Identify which cell holds the provided text, then report its [X, Y] central coordinate. 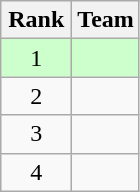
Rank [36, 20]
1 [36, 58]
4 [36, 172]
3 [36, 134]
2 [36, 96]
Team [106, 20]
